Pinpoint the cell where the given text exists, returning its [x, y] midpoint coordinate. 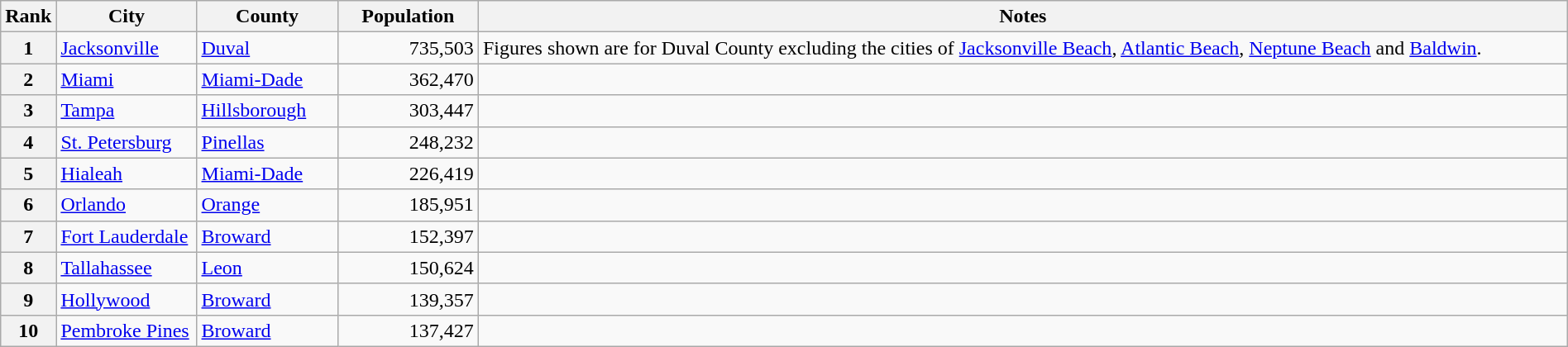
Jacksonville [127, 48]
Orlando [127, 205]
Figures shown are for Duval County excluding the cities of Jacksonville Beach, Atlantic Beach, Neptune Beach and Baldwin. [1022, 48]
Hollywood [127, 299]
1 [28, 48]
7 [28, 236]
303,447 [408, 111]
Miami [127, 79]
2 [28, 79]
137,427 [408, 330]
9 [28, 299]
5 [28, 173]
City [127, 17]
St. Petersburg [127, 142]
248,232 [408, 142]
735,503 [408, 48]
362,470 [408, 79]
Leon [267, 268]
Hillsborough [267, 111]
10 [28, 330]
3 [28, 111]
Orange [267, 205]
Rank [28, 17]
Fort Lauderdale [127, 236]
150,624 [408, 268]
Notes [1022, 17]
139,357 [408, 299]
Duval [267, 48]
6 [28, 205]
152,397 [408, 236]
County [267, 17]
Population [408, 17]
Tallahassee [127, 268]
Tampa [127, 111]
Pembroke Pines [127, 330]
Pinellas [267, 142]
4 [28, 142]
Hialeah [127, 173]
8 [28, 268]
185,951 [408, 205]
226,419 [408, 173]
